Determine the (x, y) coordinate at the center of the cell enclosing the given text.  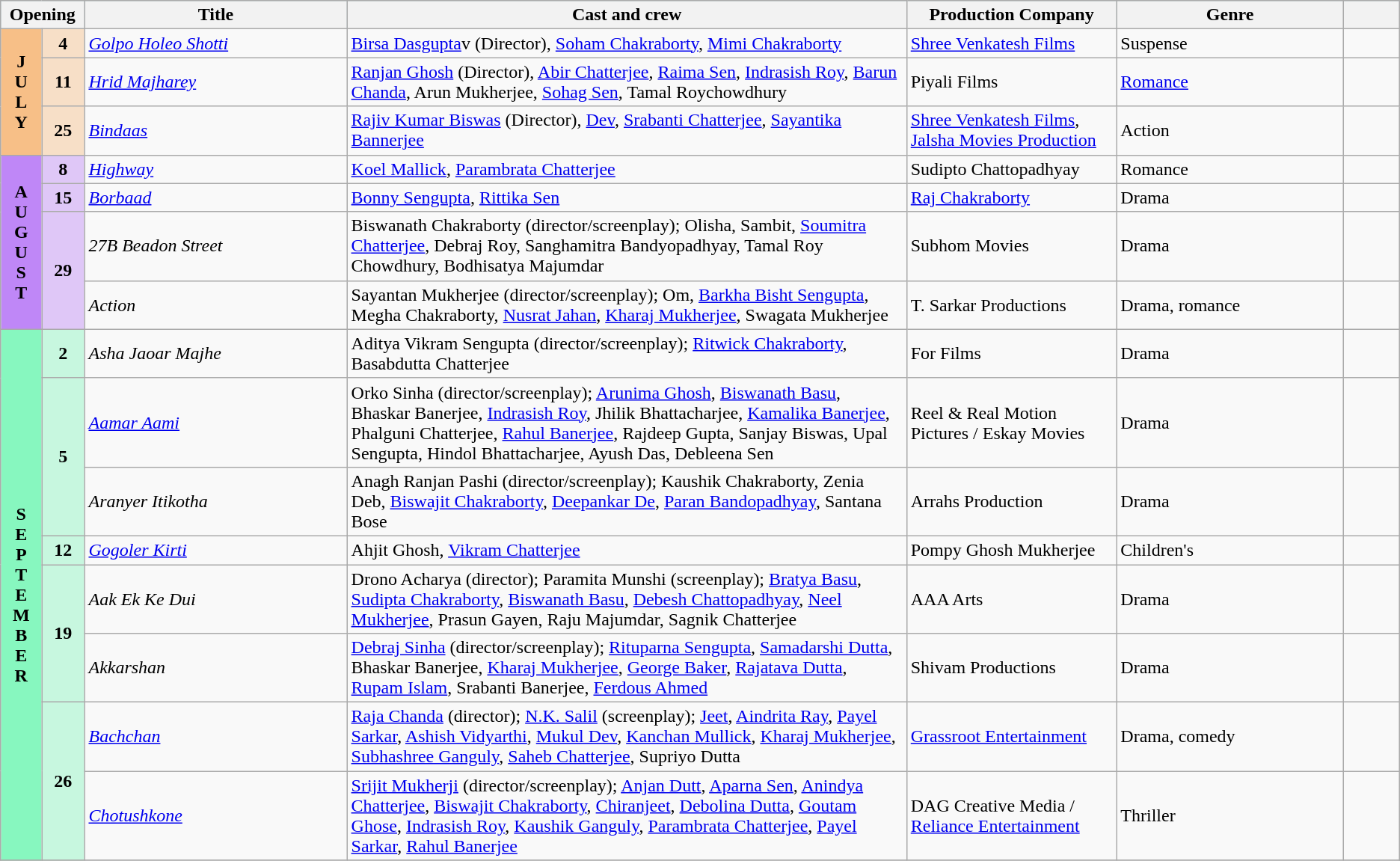
Akkarshan (215, 668)
T. Sarkar Productions (1011, 305)
Asha Jaoar Majhe (215, 353)
8 (63, 169)
12 (63, 550)
Thriller (1230, 815)
Aak Ek Ke Dui (215, 598)
DAG Creative Media / Reliance Entertainment (1011, 815)
Ranjan Ghosh (Director), Abir Chatterjee, Raima Sen, Indrasish Roy, Barun Chanda, Arun Mukherjee, Sohag Sen, Tamal Roychowdhury (627, 82)
29 (63, 271)
Ahjit Ghosh, Vikram Chatterjee (627, 550)
Aditya Vikram Sengupta (director/screenplay); Ritwick Chakraborty, Basabdutta Chatterjee (627, 353)
For Films (1011, 353)
Suspense (1230, 43)
Aamar Aami (215, 422)
26 (63, 781)
Shree Venkatesh Films, Jalsha Movies Production (1011, 130)
Chotushkone (215, 815)
Drama, romance (1230, 305)
5 (63, 456)
Arrahs Production (1011, 501)
25 (63, 130)
Shree Venkatesh Films (1011, 43)
Piyali Films (1011, 82)
Borbaad (215, 197)
Bonny Sengupta, Rittika Sen (627, 197)
Reel & Real Motion Pictures / Eskay Movies (1011, 422)
Production Company (1011, 15)
Anagh Ranjan Pashi (director/screenplay); Kaushik Chakraborty, Zenia Deb, Biswajit Chakraborty, Deepankar De, Paran Bandopadhyay, Santana Bose (627, 501)
Birsa Dasguptav (Director), Soham Chakraborty, Mimi Chakraborty (627, 43)
Bachchan (215, 737)
Opening (43, 15)
Shivam Productions (1011, 668)
Bindaas (215, 130)
Highway (215, 169)
Rajiv Kumar Biswas (Director), Dev, Srabanti Chatterjee, Sayantika Bannerjee (627, 130)
Sayantan Mukherjee (director/screenplay); Om, Barkha Bisht Sengupta, Megha Chakraborty, Nusrat Jahan, Kharaj Mukherjee, Swagata Mukherjee (627, 305)
Grassroot Entertainment (1011, 737)
Cast and crew (627, 15)
Subhom Movies (1011, 246)
SEPTEMBER (21, 595)
Sudipto Chattopadhyay (1011, 169)
Golpo Holeo Shotti (215, 43)
Gogoler Kirti (215, 550)
AUGUST (21, 242)
Drama, comedy (1230, 737)
AAA Arts (1011, 598)
11 (63, 82)
19 (63, 633)
Hrid Majharey (215, 82)
Children's (1230, 550)
Raj Chakraborty (1011, 197)
Genre (1230, 15)
15 (63, 197)
Aranyer Itikotha (215, 501)
2 (63, 353)
Pompy Ghosh Mukherjee (1011, 550)
27B Beadon Street (215, 246)
JULY (21, 92)
Title (215, 15)
Koel Mallick, Parambrata Chatterjee (627, 169)
4 (63, 43)
